Return (x, y) of the center of cell containing provided text 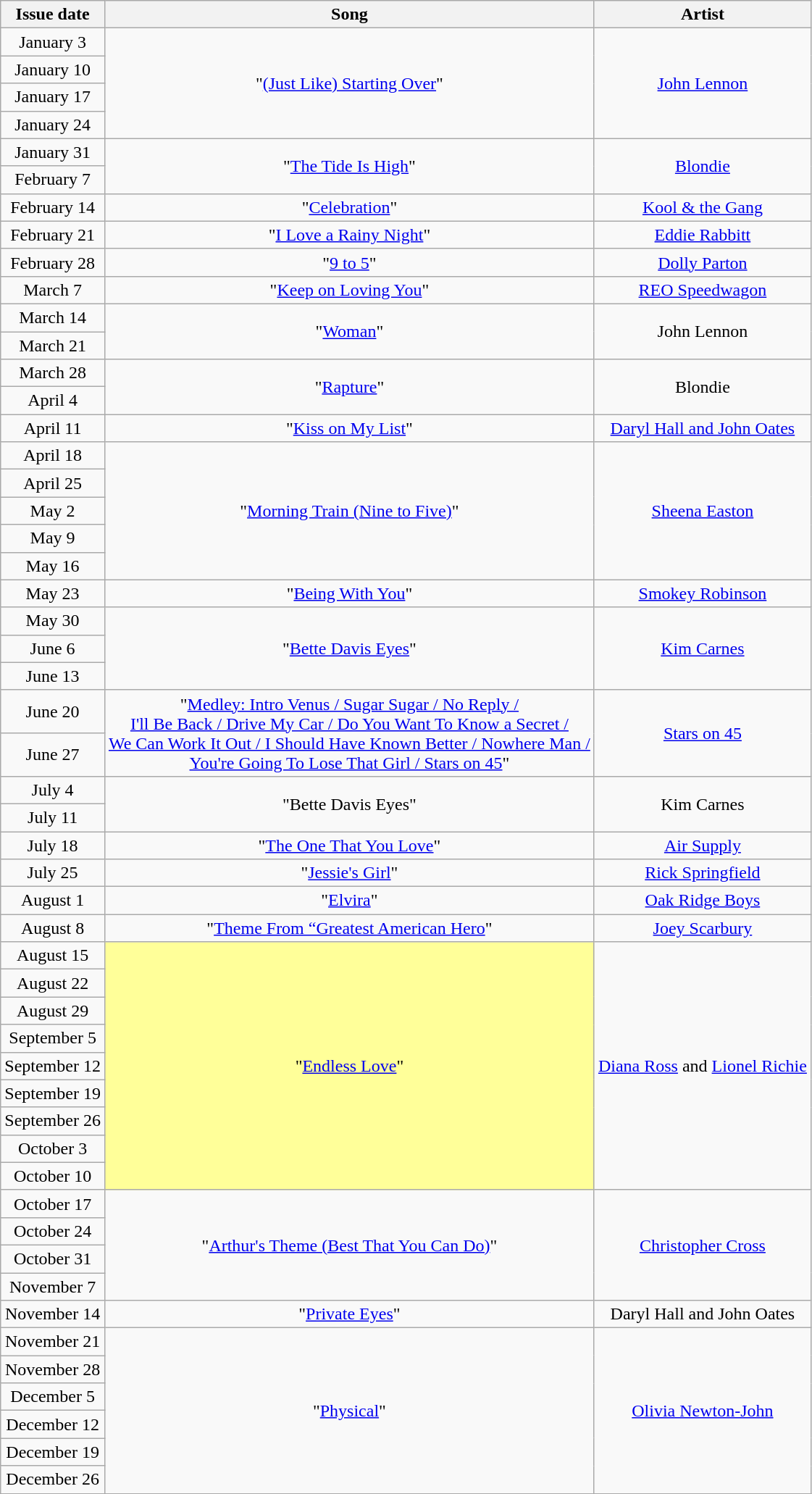
Issue date (53, 14)
November 28 (53, 1369)
October 10 (53, 1176)
September 19 (53, 1093)
November 7 (53, 1286)
"(Just Like) Starting Over" (349, 83)
Smokey Robinson (703, 593)
September 12 (53, 1066)
Artist (703, 14)
July 11 (53, 817)
"Kiss on My List" (349, 428)
April 25 (53, 483)
November 21 (53, 1342)
"Arthur's Theme (Best That You Can Do)" (349, 1245)
Dolly Parton (703, 262)
Eddie Rabbitt (703, 235)
March 7 (53, 290)
November 14 (53, 1314)
Air Supply (703, 846)
July 4 (53, 790)
Stars on 45 (703, 733)
Rick Springfield (703, 873)
August 29 (53, 1011)
October 31 (53, 1259)
July 25 (53, 873)
April 4 (53, 401)
December 19 (53, 1452)
Sheena Easton (703, 511)
February 7 (53, 180)
August 1 (53, 901)
October 17 (53, 1203)
January 31 (53, 152)
"Elvira" (349, 901)
"Private Eyes" (349, 1314)
June 20 (53, 711)
"Keep on Loving You" (349, 290)
"Endless Love" (349, 1067)
February 14 (53, 207)
"9 to 5" (349, 262)
May 23 (53, 593)
January 3 (53, 42)
"Celebration" (349, 207)
December 5 (53, 1397)
Diana Ross and Lionel Richie (703, 1067)
September 26 (53, 1121)
REO Speedwagon (703, 290)
"Morning Train (Nine to Five)" (349, 511)
Song (349, 14)
March 21 (53, 346)
"Theme From “Greatest American Hero" (349, 928)
January 17 (53, 97)
"The One That You Love" (349, 846)
March 14 (53, 317)
May 16 (53, 566)
September 5 (53, 1038)
"The Tide Is High" (349, 166)
Oak Ridge Boys (703, 901)
August 15 (53, 956)
Joey Scarbury (703, 928)
June 27 (53, 755)
January 24 (53, 125)
April 11 (53, 428)
May 30 (53, 621)
October 24 (53, 1231)
July 18 (53, 846)
May 2 (53, 511)
August 8 (53, 928)
December 12 (53, 1424)
February 28 (53, 262)
"I Love a Rainy Night" (349, 235)
October 3 (53, 1148)
April 18 (53, 456)
"Jessie's Girl" (349, 873)
Olivia Newton-John (703, 1411)
February 21 (53, 235)
January 10 (53, 70)
"Physical" (349, 1411)
Christopher Cross (703, 1245)
Kool & the Gang (703, 207)
December 26 (53, 1480)
May 9 (53, 538)
March 28 (53, 373)
August 22 (53, 983)
"Rapture" (349, 387)
June 13 (53, 676)
"Being With You" (349, 593)
"Woman" (349, 331)
June 6 (53, 648)
